Scan for the cell matching the given text and deliver its (x, y) coordinate at center. 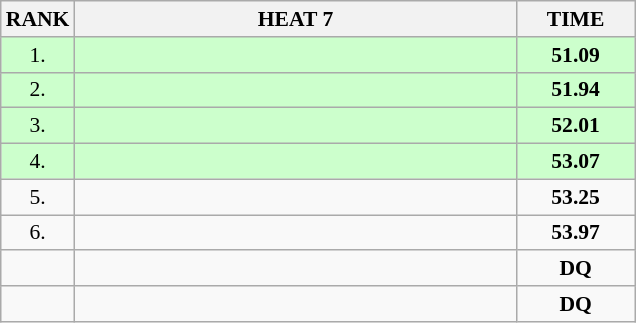
52.01 (576, 126)
1. (38, 55)
3. (38, 126)
HEAT 7 (295, 19)
53.07 (576, 162)
6. (38, 233)
5. (38, 197)
53.97 (576, 233)
51.09 (576, 55)
RANK (38, 19)
2. (38, 90)
51.94 (576, 90)
53.25 (576, 197)
TIME (576, 19)
4. (38, 162)
